Extract the (X, Y) coordinate from the center of the cell holding the provided text.  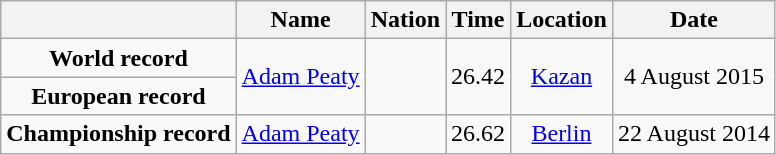
Date (694, 20)
26.42 (478, 77)
26.62 (478, 134)
Berlin (562, 134)
Nation (405, 20)
4 August 2015 (694, 77)
European record (118, 96)
22 August 2014 (694, 134)
Location (562, 20)
Kazan (562, 77)
World record (118, 58)
Name (300, 20)
Time (478, 20)
Championship record (118, 134)
